For the text-containing cell, return its midpoint in [x, y] coordinate format. 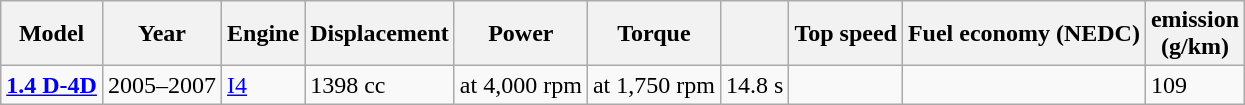
Model [52, 34]
109 [1194, 85]
Power [520, 34]
1398 cc [380, 85]
Top speed [846, 34]
at 4,000 rpm [520, 85]
Fuel economy (NEDC) [1024, 34]
14.8 s [754, 85]
Torque [654, 34]
2005–2007 [162, 85]
Engine [264, 34]
at 1,750 rpm [654, 85]
Displacement [380, 34]
emission(g/km) [1194, 34]
I4 [264, 85]
1.4 D-4D [52, 85]
Year [162, 34]
